Pinpoint the cell where the given text exists, returning its [x, y] midpoint coordinate. 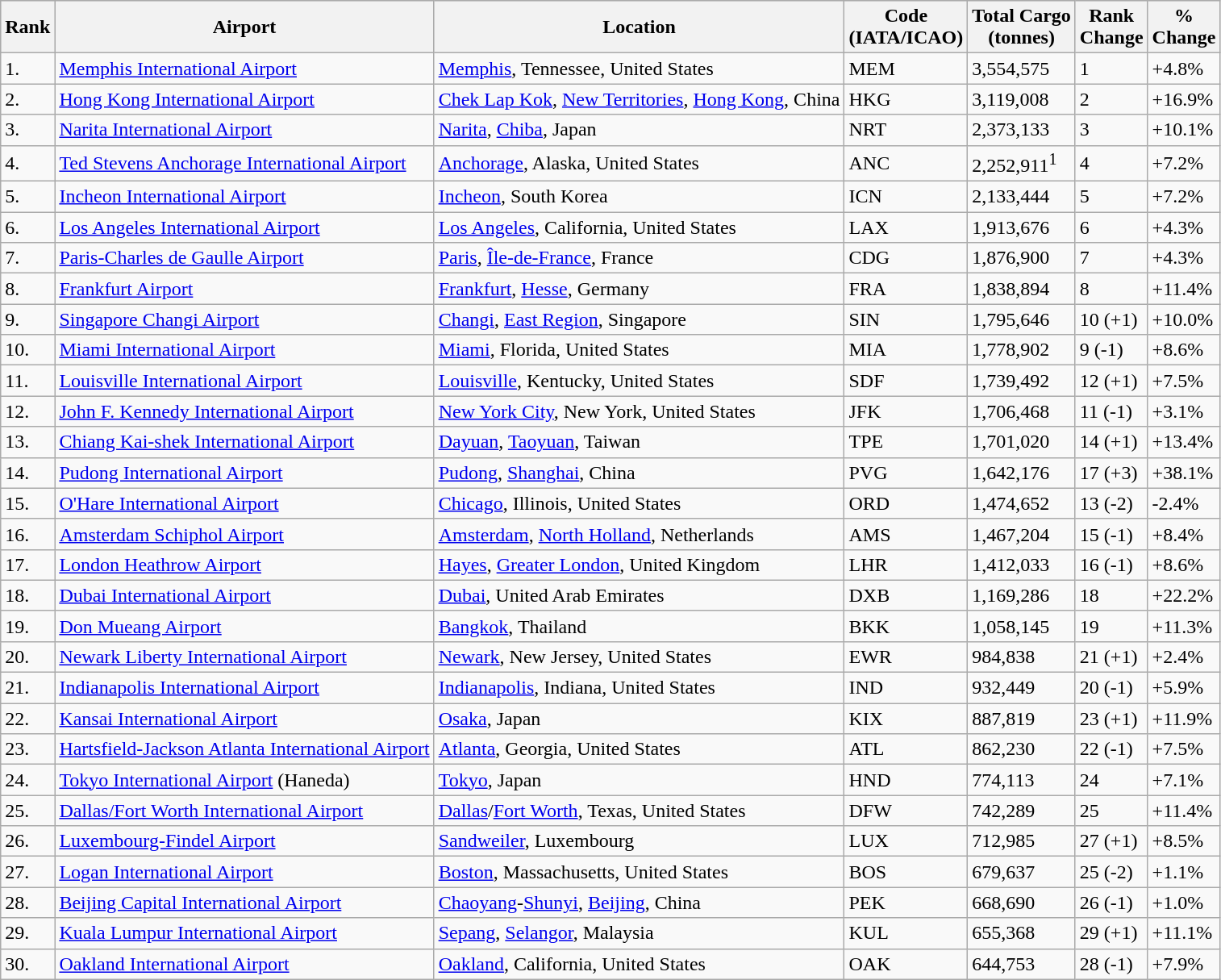
Bangkok, Thailand [639, 626]
Logan International Airport [244, 872]
14. [27, 473]
John F. Kennedy International Airport [244, 411]
PEK [906, 903]
2. [27, 99]
HKG [906, 99]
8 [1111, 289]
AMS [906, 534]
Pudong, Shanghai, China [639, 473]
12 (+1) [1111, 381]
CDG [906, 258]
29. [27, 933]
23. [27, 749]
2,373,133 [1022, 130]
EWR [906, 657]
Tokyo, Japan [639, 780]
Los Angeles International Airport [244, 227]
27. [27, 872]
Luxembourg-Findel Airport [244, 841]
668,690 [1022, 903]
Chek Lap Kok, New Territories, Hong Kong, China [639, 99]
Frankfurt Airport [244, 289]
25. [27, 811]
Chaoyang-Shunyi, Beijing, China [639, 903]
+1.1% [1184, 872]
1,412,033 [1022, 565]
Amsterdam, North Holland, Netherlands [639, 534]
7 [1111, 258]
1,706,468 [1022, 411]
21 (+1) [1111, 657]
+22.2% [1184, 595]
20. [27, 657]
6 [1111, 227]
11. [27, 381]
MIA [906, 350]
20 (-1) [1111, 688]
+11.1% [1184, 933]
Sepang, Selangor, Malaysia [639, 933]
Dallas/Fort Worth, Texas, United States [639, 811]
16 (-1) [1111, 565]
LHR [906, 565]
9 (-1) [1111, 350]
1,058,145 [1022, 626]
Osaka, Japan [639, 719]
Tokyo International Airport (Haneda) [244, 780]
+16.9% [1184, 99]
OAK [906, 964]
Incheon, South Korea [639, 197]
4. [27, 163]
Los Angeles, California, United States [639, 227]
+4.8% [1184, 69]
ICN [906, 197]
1,795,646 [1022, 319]
Frankfurt, Hesse, Germany [639, 289]
ORD [906, 503]
15 (-1) [1111, 534]
Newark Liberty International Airport [244, 657]
Beijing Capital International Airport [244, 903]
Newark, New Jersey, United States [639, 657]
2,133,444 [1022, 197]
Narita, Chiba, Japan [639, 130]
18. [27, 595]
932,449 [1022, 688]
DXB [906, 595]
13. [27, 442]
+3.1% [1184, 411]
3,554,575 [1022, 69]
HND [906, 780]
10. [27, 350]
5. [27, 197]
+8.4% [1184, 534]
2 [1111, 99]
BOS [906, 872]
21. [27, 688]
+7.9% [1184, 964]
1,778,902 [1022, 350]
Chicago, Illinois, United States [639, 503]
13 (-2) [1111, 503]
6. [27, 227]
-2.4% [1184, 503]
1,642,176 [1022, 473]
Dayuan, Taoyuan, Taiwan [639, 442]
712,985 [1022, 841]
PVG [906, 473]
FRA [906, 289]
26. [27, 841]
Hong Kong International Airport [244, 99]
ANC [906, 163]
14 (+1) [1111, 442]
Atlanta, Georgia, United States [639, 749]
1,838,894 [1022, 289]
+5.9% [1184, 688]
Airport [244, 27]
+10.0% [1184, 319]
Kansai International Airport [244, 719]
+11.9% [1184, 719]
KIX [906, 719]
MEM [906, 69]
RankChange [1111, 27]
Total Cargo(tonnes) [1022, 27]
+7.1% [1184, 780]
26 (-1) [1111, 903]
12. [27, 411]
742,289 [1022, 811]
887,819 [1022, 719]
Chiang Kai-shek International Airport [244, 442]
4 [1111, 163]
17 (+3) [1111, 473]
30. [27, 964]
5 [1111, 197]
O'Hare International Airport [244, 503]
24 [1111, 780]
8. [27, 289]
1,474,652 [1022, 503]
+1.0% [1184, 903]
3,119,008 [1022, 99]
984,838 [1022, 657]
Louisville International Airport [244, 381]
10 (+1) [1111, 319]
19 [1111, 626]
1,701,020 [1022, 442]
+2.4% [1184, 657]
1,739,492 [1022, 381]
New York City, New York, United States [639, 411]
Oakland International Airport [244, 964]
25 (-2) [1111, 872]
22. [27, 719]
Code(IATA/ICAO) [906, 27]
Changi, East Region, Singapore [639, 319]
Memphis, Tennessee, United States [639, 69]
9. [27, 319]
Paris-Charles de Gaulle Airport [244, 258]
Dubai, United Arab Emirates [639, 595]
Pudong International Airport [244, 473]
Anchorage, Alaska, United States [639, 163]
3 [1111, 130]
Location [639, 27]
Miami International Airport [244, 350]
16. [27, 534]
Narita International Airport [244, 130]
Incheon International Airport [244, 197]
Boston, Massachusetts, United States [639, 872]
London Heathrow Airport [244, 565]
27 (+1) [1111, 841]
15. [27, 503]
19. [27, 626]
1,913,676 [1022, 227]
%Change [1184, 27]
Sandweiler, Luxembourg [639, 841]
Dallas/Fort Worth International Airport [244, 811]
2,252,9111 [1022, 163]
1,876,900 [1022, 258]
Indianapolis, Indiana, United States [639, 688]
Dubai International Airport [244, 595]
+13.4% [1184, 442]
Hartsfield-Jackson Atlanta International Airport [244, 749]
DFW [906, 811]
SDF [906, 381]
7. [27, 258]
+10.1% [1184, 130]
Kuala Lumpur International Airport [244, 933]
11 (-1) [1111, 411]
1,467,204 [1022, 534]
24. [27, 780]
29 (+1) [1111, 933]
1 [1111, 69]
TPE [906, 442]
862,230 [1022, 749]
Ted Stevens Anchorage International Airport [244, 163]
Don Mueang Airport [244, 626]
+8.5% [1184, 841]
Paris, Île-de-France, France [639, 258]
Singapore Changi Airport [244, 319]
Rank [27, 27]
Oakland, California, United States [639, 964]
774,113 [1022, 780]
+38.1% [1184, 473]
LUX [906, 841]
KUL [906, 933]
Amsterdam Schiphol Airport [244, 534]
1,169,286 [1022, 595]
3. [27, 130]
Louisville, Kentucky, United States [639, 381]
Indianapolis International Airport [244, 688]
17. [27, 565]
BKK [906, 626]
LAX [906, 227]
Hayes, Greater London, United Kingdom [639, 565]
IND [906, 688]
655,368 [1022, 933]
18 [1111, 595]
1. [27, 69]
JFK [906, 411]
28. [27, 903]
22 (-1) [1111, 749]
644,753 [1022, 964]
679,637 [1022, 872]
ATL [906, 749]
28 (-1) [1111, 964]
NRT [906, 130]
Miami, Florida, United States [639, 350]
SIN [906, 319]
+11.3% [1184, 626]
25 [1111, 811]
Memphis International Airport [244, 69]
23 (+1) [1111, 719]
